Provide the [X, Y] coordinate of the cell's center where the given text is located.  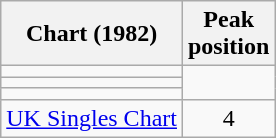
Peakposition [228, 34]
Chart (1982) [92, 34]
UK Singles Chart [92, 118]
4 [228, 118]
